Determine the [X, Y] coordinate at the center of the cell enclosing the given text.  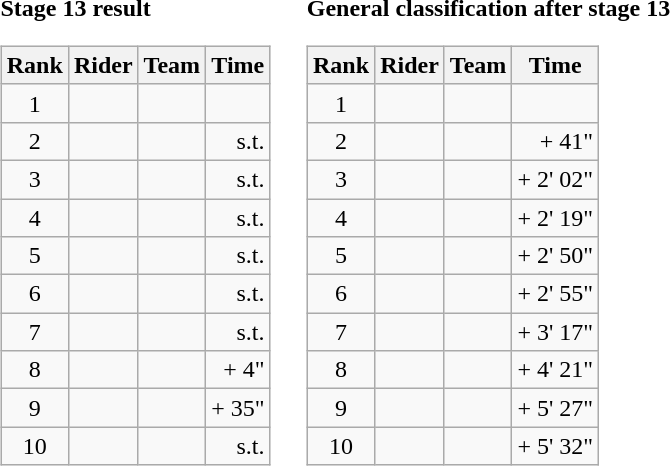
+ 41" [556, 141]
+ 5' 27" [556, 408]
+ 3' 17" [556, 332]
+ 4" [238, 370]
+ 4' 21" [556, 370]
+ 35" [238, 408]
+ 2' 19" [556, 217]
+ 5' 32" [556, 446]
+ 2' 50" [556, 256]
+ 2' 55" [556, 294]
+ 2' 02" [556, 179]
